Return the (x, y) coordinate for the center point of the cell that contains the specified text.  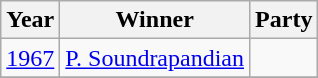
Party (284, 20)
1967 (30, 58)
Year (30, 20)
P. Soundrapandian (155, 58)
Winner (155, 20)
